For the text-containing cell, return its midpoint in (X, Y) coordinate format. 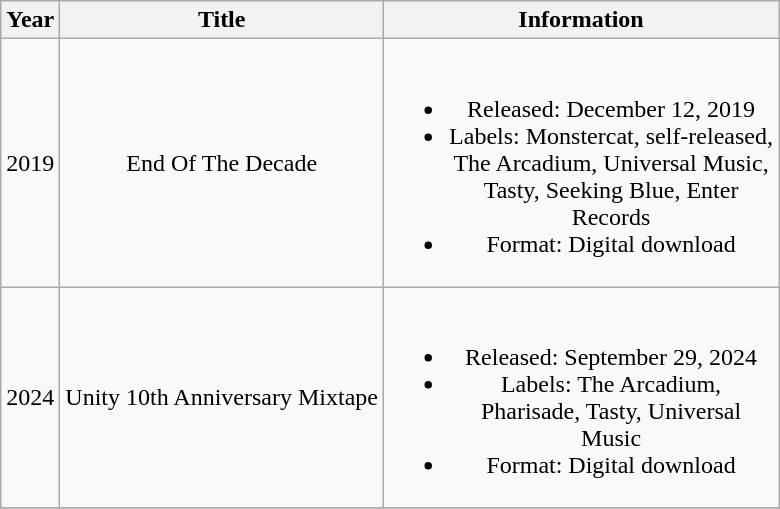
Unity 10th Anniversary Mixtape (222, 398)
Information (582, 20)
2019 (30, 163)
Title (222, 20)
Released: September 29, 2024Labels: The Arcadium, Pharisade, Tasty, Universal MusicFormat: Digital download (582, 398)
End Of The Decade (222, 163)
2024 (30, 398)
Year (30, 20)
